Pinpoint the cell where the given text exists, returning its (X, Y) midpoint coordinate. 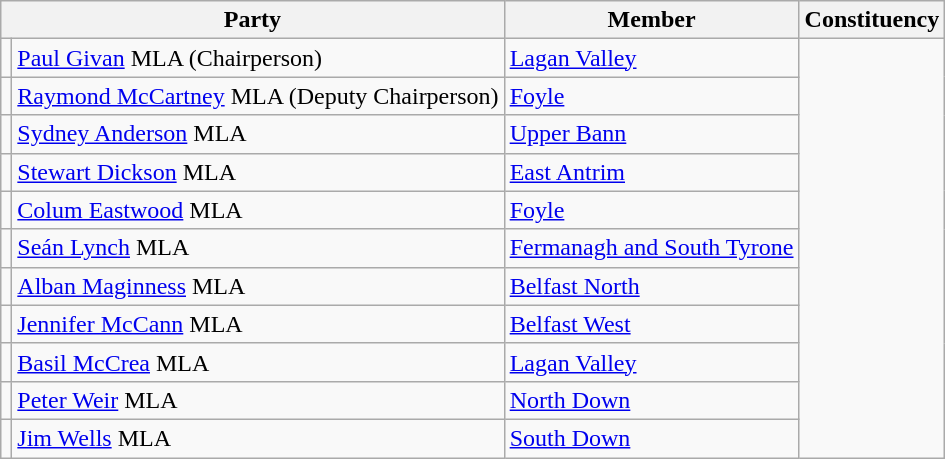
Basil McCrea MLA (258, 362)
South Down (652, 438)
Jim Wells MLA (258, 438)
Alban Maginness MLA (258, 286)
Fermanagh and South Tyrone (652, 248)
Upper Bann (652, 134)
Raymond McCartney MLA (Deputy Chairperson) (258, 96)
East Antrim (652, 172)
Member (652, 20)
Belfast West (652, 324)
Jennifer McCann MLA (258, 324)
Colum Eastwood MLA (258, 210)
Belfast North (652, 286)
Seán Lynch MLA (258, 248)
Sydney Anderson MLA (258, 134)
Constituency (872, 20)
Paul Givan MLA (Chairperson) (258, 58)
Party (252, 20)
Stewart Dickson MLA (258, 172)
Peter Weir MLA (258, 400)
North Down (652, 400)
